Find where the given text appears and provide that cell's center as (x, y) coordinate. 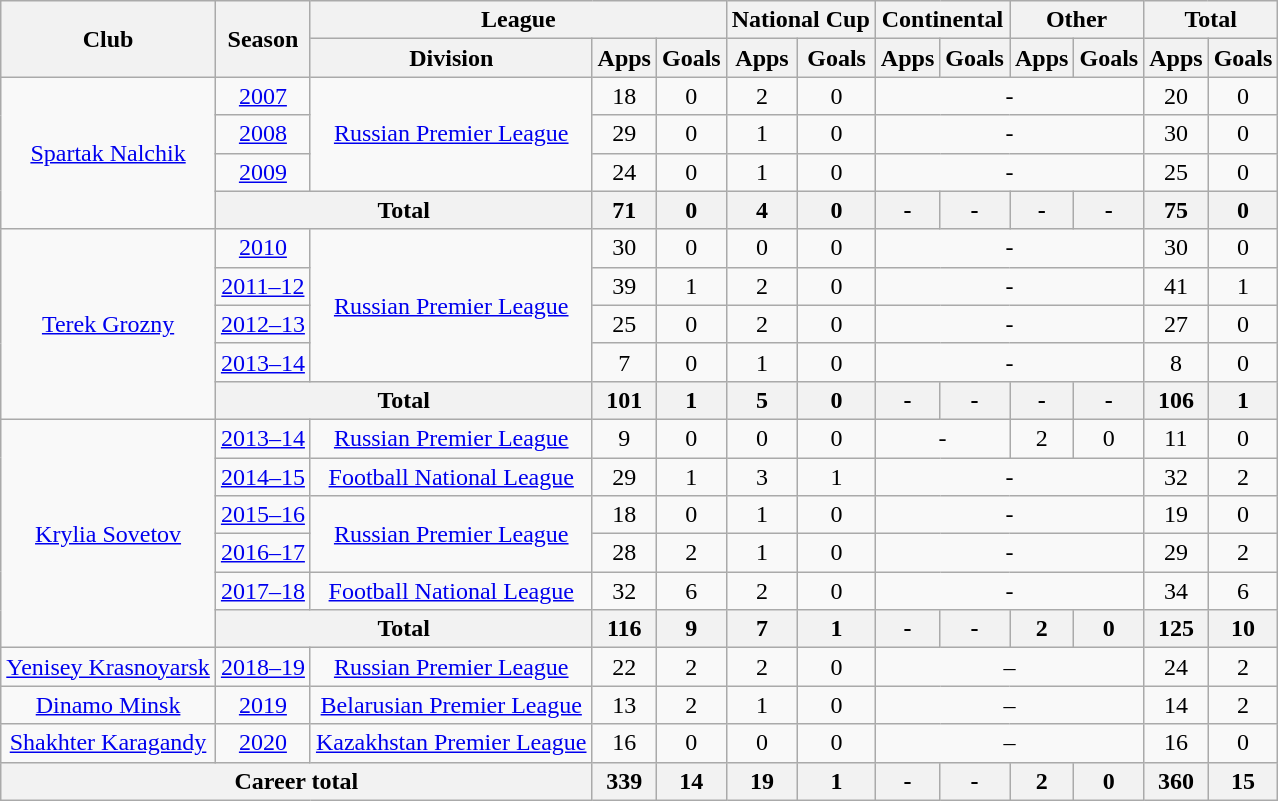
Dinamo Minsk (108, 705)
League (518, 20)
13 (624, 705)
2019 (262, 705)
Belarusian Premier League (451, 705)
2007 (262, 96)
360 (1176, 781)
2011–12 (262, 286)
National Cup (800, 20)
75 (1176, 210)
28 (624, 553)
34 (1176, 591)
Continental (942, 20)
2009 (262, 172)
Shakhter Karagandy (108, 743)
11 (1176, 438)
Club (108, 39)
Yenisey Krasnoyarsk (108, 667)
8 (1176, 362)
22 (624, 667)
2014–15 (262, 477)
2010 (262, 248)
Season (262, 39)
Career total (296, 781)
27 (1176, 324)
Division (451, 58)
71 (624, 210)
125 (1176, 629)
Krylia Sovetov (108, 533)
339 (624, 781)
41 (1176, 286)
15 (1243, 781)
Other (1077, 20)
2015–16 (262, 515)
101 (624, 400)
3 (762, 477)
2020 (262, 743)
Kazakhstan Premier League (451, 743)
4 (762, 210)
39 (624, 286)
106 (1176, 400)
5 (762, 400)
10 (1243, 629)
Spartak Nalchik (108, 153)
Terek Grozny (108, 324)
2017–18 (262, 591)
116 (624, 629)
20 (1176, 96)
2008 (262, 134)
2012–13 (262, 324)
2016–17 (262, 553)
2018–19 (262, 667)
